For the text-containing cell, return its midpoint in [X, Y] coordinate format. 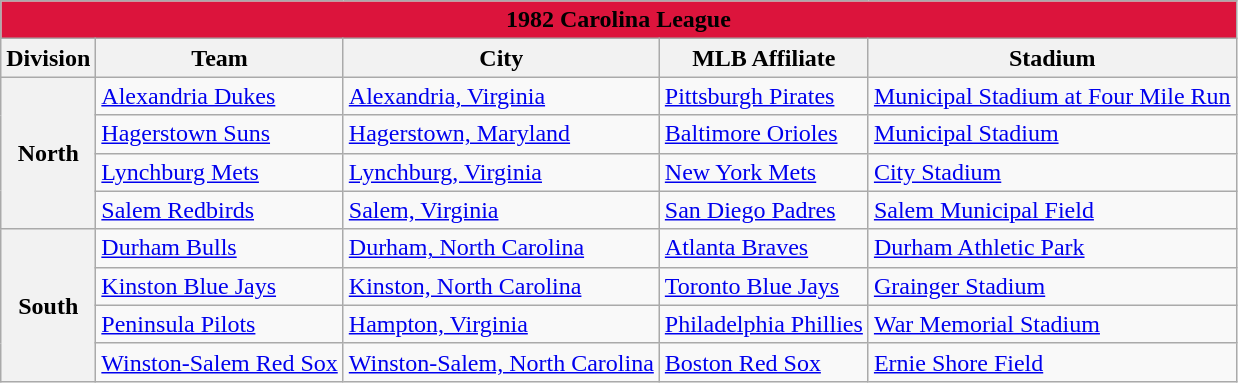
MLB Affiliate [764, 58]
North [48, 153]
Boston Red Sox [764, 362]
Winston-Salem Red Sox [220, 362]
Toronto Blue Jays [764, 286]
Hampton, Virginia [501, 324]
Alexandria, Virginia [501, 96]
Atlanta Braves [764, 248]
Ernie Shore Field [1052, 362]
1982 Carolina League [618, 20]
Team [220, 58]
War Memorial Stadium [1052, 324]
Municipal Stadium [1052, 134]
Kinston Blue Jays [220, 286]
Kinston, North Carolina [501, 286]
Stadium [1052, 58]
Durham, North Carolina [501, 248]
Lynchburg, Virginia [501, 172]
Winston-Salem, North Carolina [501, 362]
Division [48, 58]
Municipal Stadium at Four Mile Run [1052, 96]
Baltimore Orioles [764, 134]
Grainger Stadium [1052, 286]
Hagerstown, Maryland [501, 134]
Alexandria Dukes [220, 96]
Philadelphia Phillies [764, 324]
City Stadium [1052, 172]
Salem, Virginia [501, 210]
Peninsula Pilots [220, 324]
San Diego Padres [764, 210]
Durham Bulls [220, 248]
Salem Redbirds [220, 210]
Hagerstown Suns [220, 134]
Pittsburgh Pirates [764, 96]
Lynchburg Mets [220, 172]
Salem Municipal Field [1052, 210]
City [501, 58]
South [48, 305]
New York Mets [764, 172]
Durham Athletic Park [1052, 248]
